Provide the [x, y] coordinate of the cell's center where the given text is located.  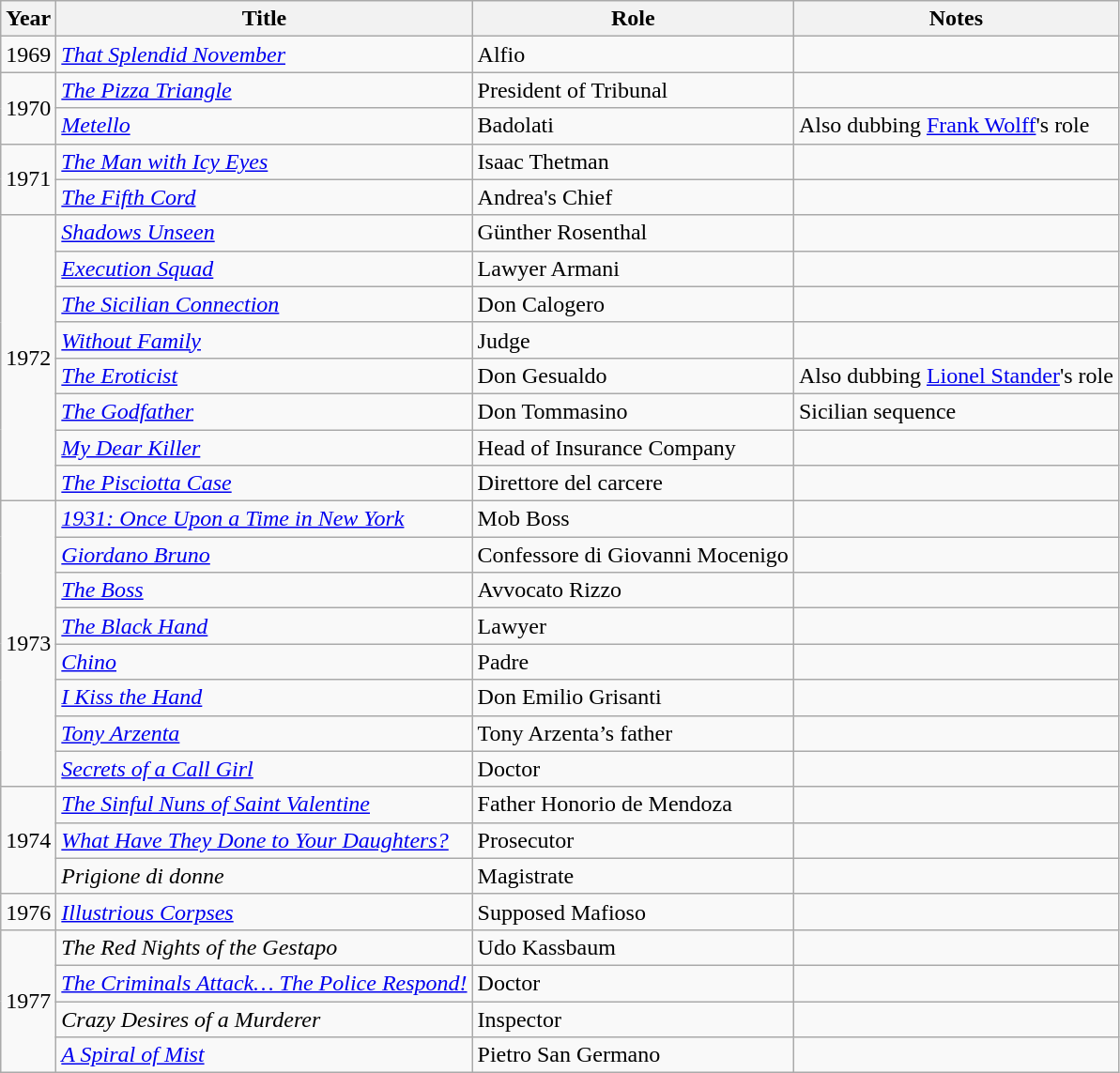
Crazy Desires of a Murderer [265, 1019]
My Dear Killer [265, 448]
1970 [28, 108]
Sicilian sequence [956, 411]
Don Gesualdo [633, 376]
Tony Arzenta’s father [633, 733]
Don Calogero [633, 304]
Title [265, 19]
Confessore di Giovanni Mocenigo [633, 555]
Tony Arzenta [265, 733]
1969 [28, 54]
Direttore del carcere [633, 483]
The Fifth Cord [265, 197]
Günther Rosenthal [633, 233]
Supposed Mafioso [633, 912]
Judge [633, 340]
Shadows Unseen [265, 233]
Role [633, 19]
The Sinful Nuns of Saint Valentine [265, 805]
1976 [28, 912]
Also dubbing Lionel Stander's role [956, 376]
Mob Boss [633, 519]
Illustrious Corpses [265, 912]
1931: Once Upon a Time in New York [265, 519]
1974 [28, 840]
The Eroticist [265, 376]
The Pisciotta Case [265, 483]
Execution Squad [265, 268]
Alfio [633, 54]
Padre [633, 662]
That Splendid November [265, 54]
1972 [28, 358]
Lawyer Armani [633, 268]
Don Tommasino [633, 411]
Father Honorio de Mendoza [633, 805]
Andrea's Chief [633, 197]
Metello [265, 126]
1973 [28, 644]
Avvocato Rizzo [633, 590]
Without Family [265, 340]
The Man with Icy Eyes [265, 161]
What Have They Done to Your Daughters? [265, 840]
Also dubbing Frank Wolff's role [956, 126]
Chino [265, 662]
Udo Kassbaum [633, 947]
Head of Insurance Company [633, 448]
The Boss [265, 590]
The Pizza Triangle [265, 90]
The Red Nights of the Gestapo [265, 947]
President of Tribunal [633, 90]
Magistrate [633, 876]
1977 [28, 1001]
The Black Hand [265, 626]
The Criminals Attack… The Police Respond! [265, 983]
Lawyer [633, 626]
Year [28, 19]
Pietro San Germano [633, 1055]
A Spiral of Mist [265, 1055]
Prosecutor [633, 840]
The Godfather [265, 411]
Don Emilio Grisanti [633, 697]
Notes [956, 19]
I Kiss the Hand [265, 697]
Giordano Bruno [265, 555]
Secrets of a Call Girl [265, 769]
1971 [28, 179]
Badolati [633, 126]
Inspector [633, 1019]
Isaac Thetman [633, 161]
The Sicilian Connection [265, 304]
Prigione di donne [265, 876]
